For the text-containing cell, return its midpoint in (X, Y) coordinate format. 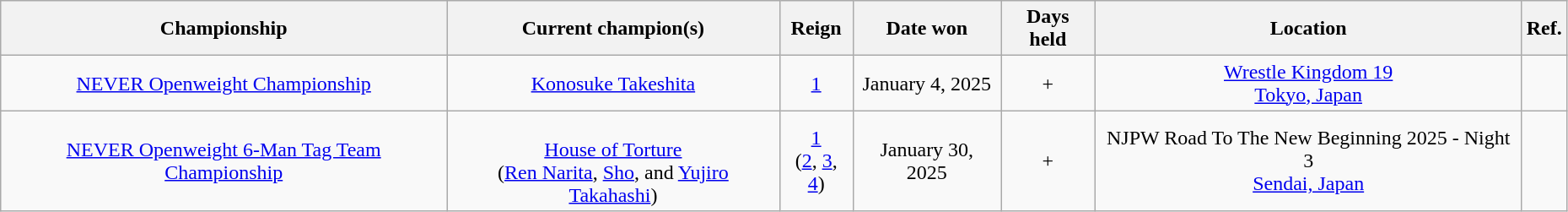
NEVER Openweight 6-Man Tag Team Championship (224, 160)
Wrestle Kingdom 19Tokyo, Japan (1308, 83)
House of Torture(Ren Narita, Sho, and Yujiro Takahashi) (613, 160)
1(2, 3, 4) (816, 160)
Championship (224, 29)
Location (1308, 29)
Reign (816, 29)
Date won (926, 29)
NJPW Road To The New Beginning 2025 - Night 3Sendai, Japan (1308, 160)
Konosuke Takeshita (613, 83)
1 (816, 83)
Days held (1048, 29)
January 30, 2025 (926, 160)
Ref. (1544, 29)
NEVER Openweight Championship (224, 83)
January 4, 2025 (926, 83)
Current champion(s) (613, 29)
